Provide the [X, Y] coordinate of the cell's center where the given text is located.  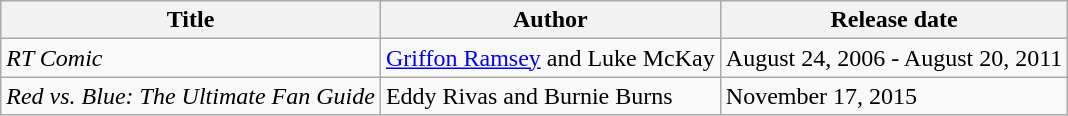
Eddy Rivas and Burnie Burns [550, 96]
Release date [894, 20]
Griffon Ramsey and Luke McKay [550, 58]
RT Comic [191, 58]
Author [550, 20]
November 17, 2015 [894, 96]
August 24, 2006 - August 20, 2011 [894, 58]
Red vs. Blue: The Ultimate Fan Guide [191, 96]
Title [191, 20]
